Find where the given text appears and provide that cell's center as [X, Y] coordinate. 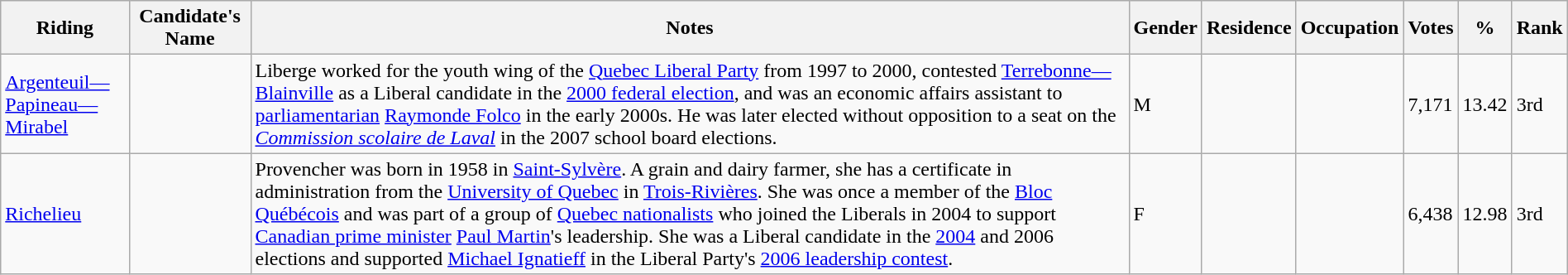
F [1165, 214]
Richelieu [65, 214]
Occupation [1350, 28]
7,171 [1431, 104]
Riding [65, 28]
Gender [1165, 28]
% [1485, 28]
12.98 [1485, 214]
Argenteuil—Papineau—Mirabel [65, 104]
Residence [1249, 28]
Notes [690, 28]
Rank [1540, 28]
13.42 [1485, 104]
Candidate's Name [190, 28]
6,438 [1431, 214]
Votes [1431, 28]
M [1165, 104]
